Determine the (x, y) coordinate at the center of the cell enclosing the given text.  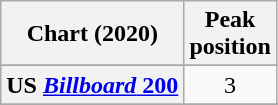
Peakposition (230, 34)
Chart (2020) (92, 34)
3 (230, 85)
US Billboard 200 (92, 85)
